Output the (x, y) coordinate of the center of the cell containing the given text.  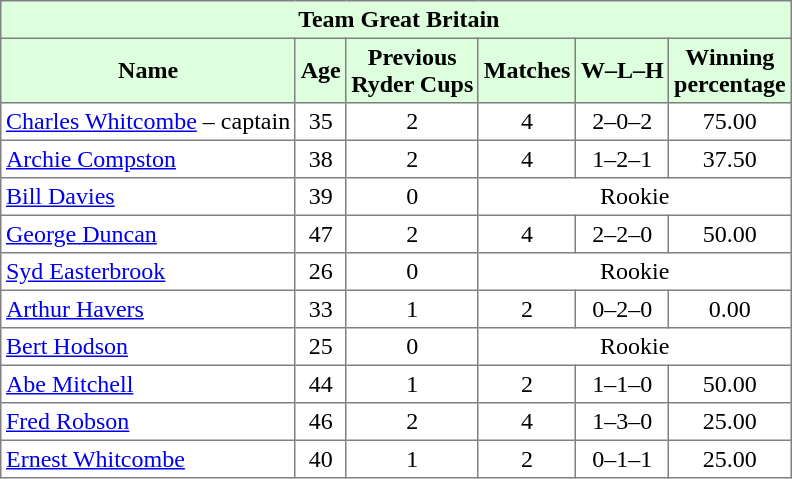
25 (320, 347)
35 (320, 122)
1–2–1 (622, 159)
Bill Davies (148, 197)
Name (148, 70)
44 (320, 384)
39 (320, 197)
40 (320, 459)
Matches (526, 70)
1–3–0 (622, 422)
33 (320, 309)
Abe Mitchell (148, 384)
Team Great Britain (396, 20)
Archie Compston (148, 159)
W–L–H (622, 70)
0–1–1 (622, 459)
75.00 (730, 122)
2–0–2 (622, 122)
PreviousRyder Cups (412, 70)
Winningpercentage (730, 70)
26 (320, 272)
2–2–0 (622, 234)
47 (320, 234)
38 (320, 159)
Bert Hodson (148, 347)
George Duncan (148, 234)
0–2–0 (622, 309)
37.50 (730, 159)
Fred Robson (148, 422)
0.00 (730, 309)
46 (320, 422)
Charles Whitcombe – captain (148, 122)
Age (320, 70)
Arthur Havers (148, 309)
1–1–0 (622, 384)
Syd Easterbrook (148, 272)
Ernest Whitcombe (148, 459)
